From the cell containing the given text, extract its center point as (X, Y) coordinate. 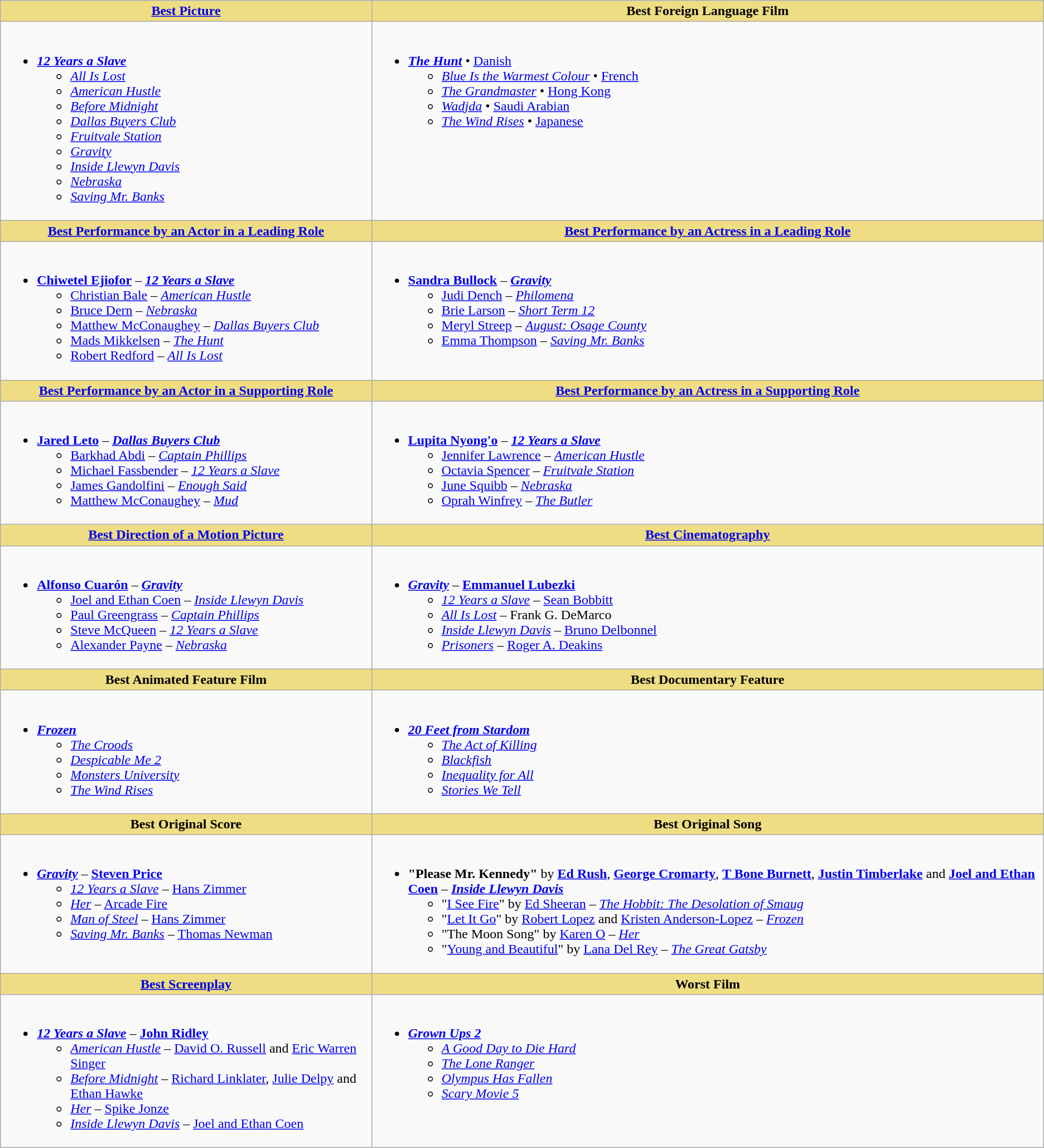
Best Performance by an Actress in a Leading Role (707, 231)
Best Screenplay (186, 983)
Best Performance by an Actor in a Supporting Role (186, 390)
20 Feet from StardomThe Act of KillingBlackfishInequality for AllStories We Tell (707, 752)
Best Original Score (186, 824)
Sandra Bullock – GravityJudi Dench – PhilomenaBrie Larson – Short Term 12Meryl Streep – August: Osage CountyEmma Thompson – Saving Mr. Banks (707, 311)
Gravity – Steven Price12 Years a Slave – Hans ZimmerHer – Arcade FireMan of Steel – Hans ZimmerSaving Mr. Banks – Thomas Newman (186, 904)
Grown Ups 2A Good Day to Die HardThe Lone RangerOlympus Has FallenScary Movie 5 (707, 1071)
Best Direction of a Motion Picture (186, 535)
Best Picture (186, 11)
Worst Film (707, 983)
Best Performance by an Actor in a Leading Role (186, 231)
Best Documentary Feature (707, 679)
12 Years a SlaveAll Is LostAmerican HustleBefore MidnightDallas Buyers ClubFruitvale StationGravityInside Llewyn DavisNebraskaSaving Mr. Banks (186, 121)
FrozenThe CroodsDespicable Me 2Monsters UniversityThe Wind Rises (186, 752)
The Hunt • DanishBlue Is the Warmest Colour • FrenchThe Grandmaster • Hong KongWadjda • Saudi ArabianThe Wind Rises • Japanese (707, 121)
Best Animated Feature Film (186, 679)
Best Foreign Language Film (707, 11)
Best Performance by an Actress in a Supporting Role (707, 390)
Best Cinematography (707, 535)
Best Original Song (707, 824)
